Return the [x, y] coordinate for the center point of the cell that contains the specified text.  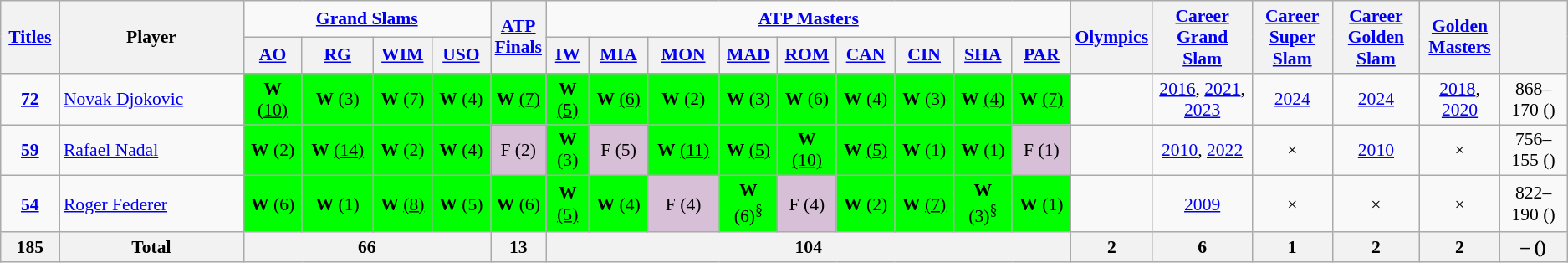
MAD [748, 55]
CAN [866, 55]
59 [30, 151]
PAR [1041, 55]
Rafael Nadal [151, 151]
868–170 () [1534, 99]
756–155 () [1534, 151]
RG [338, 55]
Titles [30, 37]
2010 [1376, 151]
CIN [924, 55]
SHA [983, 55]
2010, 2022 [1203, 151]
CareerGrand Slam [1203, 37]
CareerSuper Slam [1292, 37]
13 [518, 247]
104 [808, 247]
W (11) [684, 151]
AO [273, 55]
185 [30, 247]
GoldenMasters [1459, 37]
Total [151, 247]
W (6)§ [748, 204]
W (8) [402, 204]
Grand Slams [367, 18]
72 [30, 99]
F (2) [518, 151]
MIA [618, 55]
– () [1534, 247]
USO [461, 55]
Olympics [1111, 37]
W (14) [338, 151]
1 [1292, 247]
54 [30, 204]
ATP Masters [808, 18]
Player [151, 37]
Roger Federer [151, 204]
2016, 2021, 2023 [1203, 99]
F (1) [1041, 151]
MON [684, 55]
IW [567, 55]
2018, 2020 [1459, 99]
WIM [402, 55]
CareerGolden Slam [1376, 37]
W (3)§ [983, 204]
2009 [1203, 204]
F (5) [618, 151]
ATPFinals [518, 37]
66 [367, 247]
ROM [807, 55]
Novak Djokovic [151, 99]
6 [1203, 247]
822–190 () [1534, 204]
